Output the [x, y] coordinate of the center of the cell containing the given text.  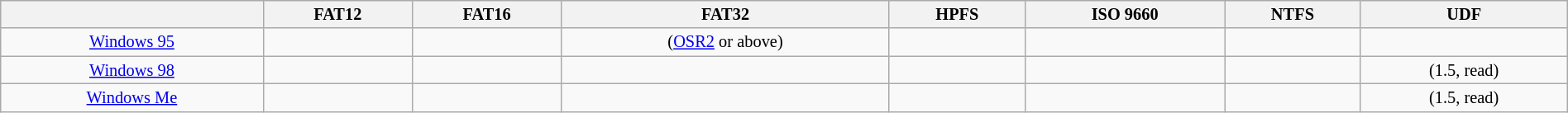
(OSR2 or above) [725, 42]
Windows 95 [132, 42]
FAT16 [486, 14]
UDF [1464, 14]
Windows 98 [132, 70]
HPFS [957, 14]
FAT12 [337, 14]
FAT32 [725, 14]
ISO 9660 [1125, 14]
Windows Me [132, 97]
NTFS [1293, 14]
